Identify which cell holds the provided text, then report its [X, Y] central coordinate. 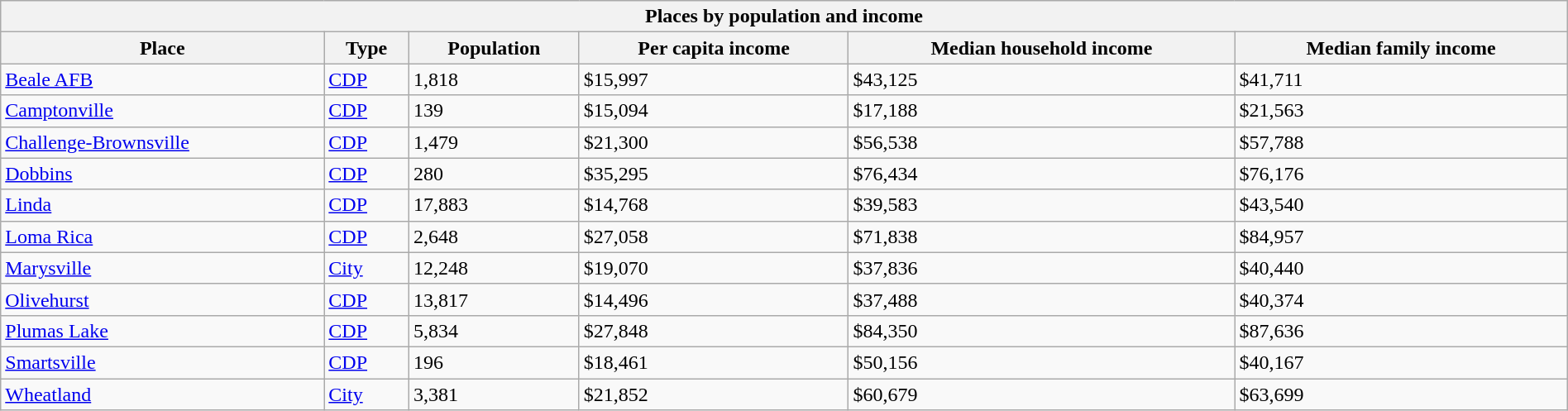
Wheatland [162, 394]
Linda [162, 205]
Camptonville [162, 111]
$40,374 [1401, 299]
$76,176 [1401, 174]
$19,070 [714, 268]
17,883 [494, 205]
12,248 [494, 268]
$14,768 [714, 205]
$43,540 [1401, 205]
Population [494, 48]
$15,997 [714, 79]
196 [494, 362]
280 [494, 174]
$27,848 [714, 331]
Loma Rica [162, 237]
$37,836 [1042, 268]
$43,125 [1042, 79]
$18,461 [714, 362]
$56,538 [1042, 142]
$57,788 [1401, 142]
Plumas Lake [162, 331]
$37,488 [1042, 299]
Median household income [1042, 48]
Challenge-Brownsville [162, 142]
Places by population and income [784, 17]
5,834 [494, 331]
$39,583 [1042, 205]
Marysville [162, 268]
Olivehurst [162, 299]
$40,167 [1401, 362]
139 [494, 111]
1,818 [494, 79]
3,381 [494, 394]
Place [162, 48]
$21,300 [714, 142]
Beale AFB [162, 79]
13,817 [494, 299]
$21,563 [1401, 111]
$21,852 [714, 394]
$41,711 [1401, 79]
Median family income [1401, 48]
$71,838 [1042, 237]
$84,957 [1401, 237]
$17,188 [1042, 111]
Type [367, 48]
Smartsville [162, 362]
Dobbins [162, 174]
2,648 [494, 237]
$15,094 [714, 111]
$35,295 [714, 174]
$63,699 [1401, 394]
$87,636 [1401, 331]
Per capita income [714, 48]
$84,350 [1042, 331]
$76,434 [1042, 174]
$27,058 [714, 237]
1,479 [494, 142]
$60,679 [1042, 394]
$40,440 [1401, 268]
$14,496 [714, 299]
$50,156 [1042, 362]
